Find where the given text appears and provide that cell's center as [x, y] coordinate. 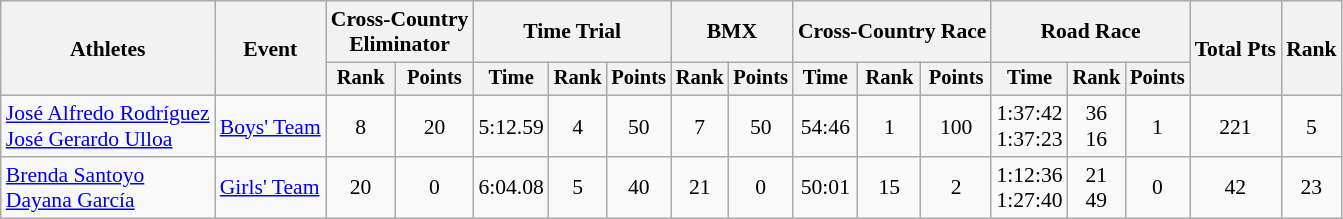
42 [1236, 188]
2149 [1097, 188]
15 [890, 188]
8 [361, 126]
José Alfredo RodríguezJosé Gerardo Ulloa [108, 126]
4 [578, 126]
40 [638, 188]
Cross-Country Race [892, 32]
1:12:361:27:40 [1029, 188]
100 [956, 126]
6:04.08 [510, 188]
23 [1312, 188]
21 [700, 188]
1:37:421:37:23 [1029, 126]
221 [1236, 126]
Total Pts [1236, 48]
5:12.59 [510, 126]
2 [956, 188]
7 [700, 126]
Cross-CountryEliminator [400, 32]
Event [270, 48]
Girls' Team [270, 188]
Brenda SantoyoDayana García [108, 188]
3616 [1097, 126]
Road Race [1090, 32]
Time Trial [572, 32]
54:46 [826, 126]
Athletes [108, 48]
50:01 [826, 188]
BMX [732, 32]
Boys' Team [270, 126]
